Return (X, Y) of the center of cell containing provided text 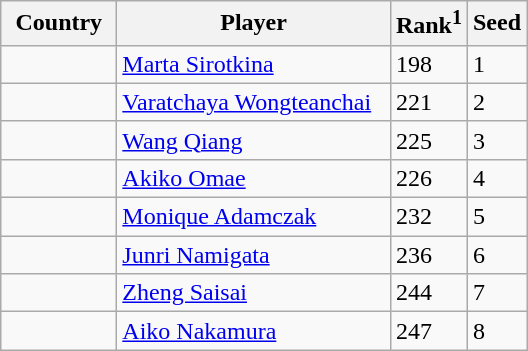
244 (428, 293)
225 (428, 140)
221 (428, 102)
Country (59, 24)
Aiko Nakamura (254, 331)
5 (496, 217)
Wang Qiang (254, 140)
Monique Adamczak (254, 217)
198 (428, 64)
Seed (496, 24)
Varatchaya Wongteanchai (254, 102)
Junri Namigata (254, 255)
Rank1 (428, 24)
Akiko Omae (254, 178)
232 (428, 217)
3 (496, 140)
Zheng Saisai (254, 293)
6 (496, 255)
1 (496, 64)
Player (254, 24)
Marta Sirotkina (254, 64)
226 (428, 178)
247 (428, 331)
7 (496, 293)
236 (428, 255)
2 (496, 102)
8 (496, 331)
4 (496, 178)
